Pinpoint the cell where the given text exists, returning its (X, Y) midpoint coordinate. 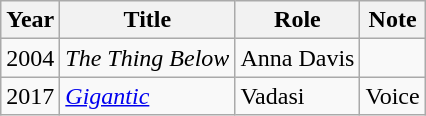
Voice (392, 96)
Gigantic (148, 96)
Title (148, 20)
Vadasi (298, 96)
Year (30, 20)
2004 (30, 58)
Role (298, 20)
Anna Davis (298, 58)
Note (392, 20)
The Thing Below (148, 58)
2017 (30, 96)
